Return the (x, y) coordinate for the center point of the cell that contains the specified text.  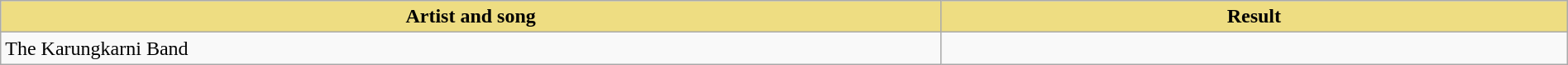
The Karungkarni Band (471, 48)
Result (1254, 17)
Artist and song (471, 17)
